Extract the [x, y] coordinate from the center of the cell holding the provided text.  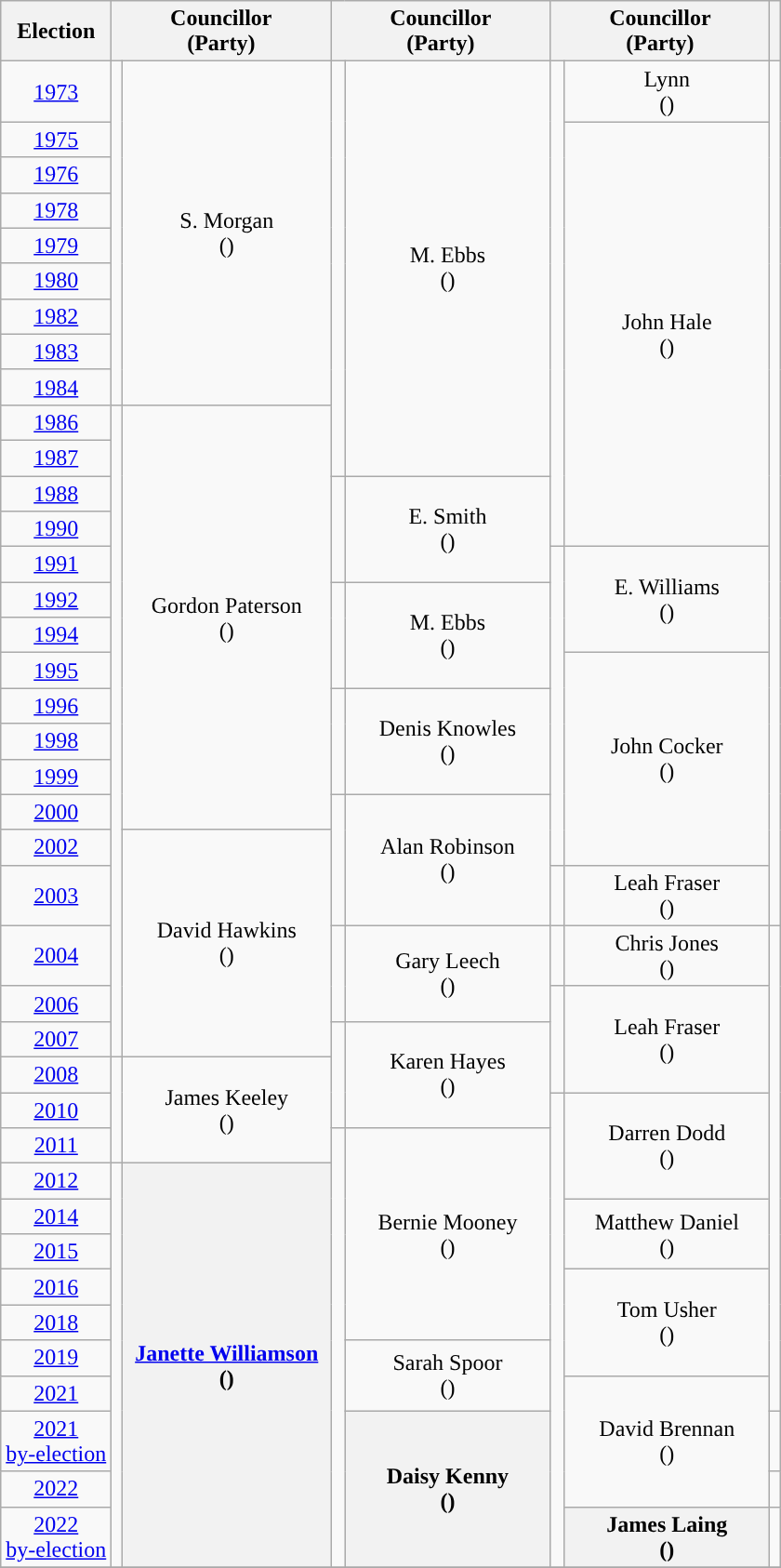
David Brennan() [668, 1442]
John Cocker() [668, 759]
1992 [56, 600]
2021 [56, 1393]
2022by-election [56, 1536]
2019 [56, 1358]
2010 [56, 1110]
1988 [56, 494]
1980 [56, 281]
Denis Knowles() [448, 741]
1998 [56, 741]
2012 [56, 1181]
Lynn() [668, 91]
2018 [56, 1322]
Alan Robinson() [448, 859]
E. Williams() [668, 600]
James Keeley() [227, 1110]
1983 [56, 352]
1995 [56, 671]
E. Smith() [448, 529]
Election [56, 32]
2003 [56, 895]
2006 [56, 1003]
1996 [56, 706]
1994 [56, 635]
2000 [56, 812]
John Hale() [668, 335]
1986 [56, 422]
Gordon Paterson() [227, 618]
1976 [56, 175]
1984 [56, 387]
James Laing() [668, 1536]
Karen Hayes() [448, 1074]
2007 [56, 1039]
S. Morgan() [227, 233]
Matthew Daniel() [668, 1234]
Chris Jones() [668, 956]
2008 [56, 1074]
2021by-election [56, 1442]
Janette Williamson() [227, 1365]
1987 [56, 458]
1990 [56, 529]
Darren Dodd() [668, 1145]
2002 [56, 847]
David Hawkins() [227, 943]
2004 [56, 956]
Daisy Kenny() [448, 1489]
1979 [56, 246]
1982 [56, 316]
2014 [56, 1216]
1978 [56, 210]
2016 [56, 1287]
Gary Leech() [448, 973]
2022 [56, 1489]
Sarah Spoor() [448, 1375]
1991 [56, 565]
1973 [56, 91]
Bernie Mooney() [448, 1234]
2011 [56, 1146]
1999 [56, 777]
1975 [56, 140]
2015 [56, 1252]
Tom Usher() [668, 1322]
